Provide the (x, y) coordinate of the cell's center where the given text is located.  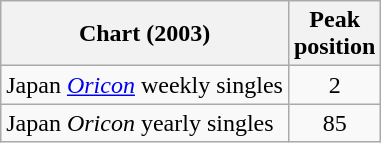
Japan Oricon weekly singles (145, 85)
Japan Oricon yearly singles (145, 123)
Chart (2003) (145, 34)
2 (334, 85)
85 (334, 123)
Peakposition (334, 34)
